Scan for the cell matching the given text and deliver its (X, Y) coordinate at center. 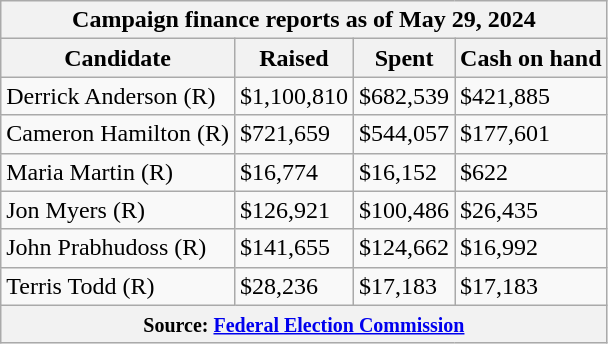
Derrick Anderson (R) (118, 96)
$26,435 (531, 210)
$16,152 (404, 172)
Candidate (118, 58)
$16,992 (531, 248)
Jon Myers (R) (118, 210)
$721,659 (294, 134)
Terris Todd (R) (118, 286)
Source: Federal Election Commission (304, 324)
Cameron Hamilton (R) (118, 134)
$100,486 (404, 210)
Raised (294, 58)
$622 (531, 172)
$177,601 (531, 134)
$126,921 (294, 210)
$28,236 (294, 286)
Cash on hand (531, 58)
Campaign finance reports as of May 29, 2024 (304, 20)
$421,885 (531, 96)
John Prabhudoss (R) (118, 248)
$124,662 (404, 248)
$16,774 (294, 172)
Maria Martin (R) (118, 172)
$1,100,810 (294, 96)
Spent (404, 58)
$544,057 (404, 134)
$682,539 (404, 96)
$141,655 (294, 248)
